Detect which cell encompasses the target text, then output its [X, Y] center coordinate. 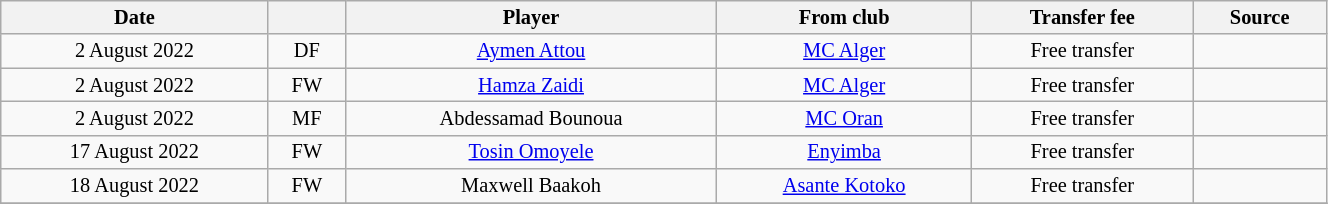
Abdessamad Bounoua [532, 118]
17 August 2022 [134, 152]
Enyimba [844, 152]
MF [306, 118]
Asante Kotoko [844, 186]
18 August 2022 [134, 186]
Player [532, 17]
From club [844, 17]
Transfer fee [1082, 17]
Source [1260, 17]
Date [134, 17]
Hamza Zaidi [532, 85]
MC Oran [844, 118]
Tosin Omoyele [532, 152]
Aymen Attou [532, 51]
DF [306, 51]
Maxwell Baakoh [532, 186]
